Detect which cell encompasses the target text, then output its [X, Y] center coordinate. 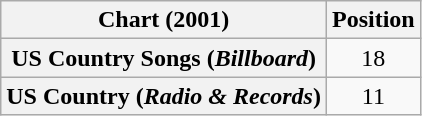
11 [373, 96]
Chart (2001) [164, 20]
Position [373, 20]
US Country (Radio & Records) [164, 96]
US Country Songs (Billboard) [164, 58]
18 [373, 58]
